Scan for the cell matching the given text and deliver its (x, y) coordinate at center. 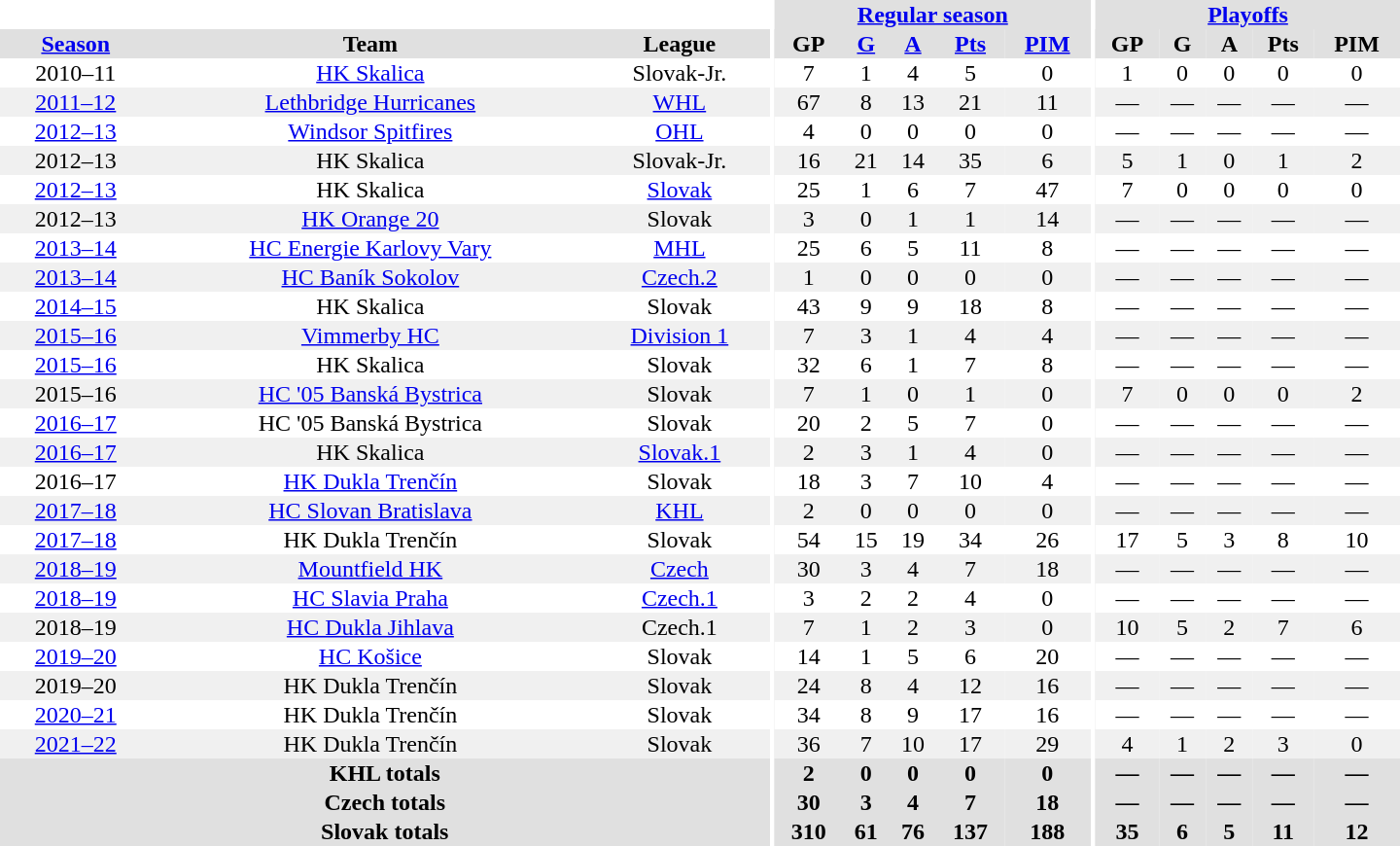
Slovak.1 (679, 452)
Mountfield HK (371, 569)
24 (809, 686)
2021–22 (76, 744)
Lethbridge Hurricanes (371, 102)
HC Energie Karlovy Vary (371, 248)
67 (809, 102)
Czech.2 (679, 277)
Czech (679, 569)
26 (1048, 540)
OHL (679, 131)
Playoffs (1248, 15)
137 (970, 831)
WHL (679, 102)
League (679, 44)
KHL (679, 511)
2010–11 (76, 73)
HC Baník Sokolov (371, 277)
Season (76, 44)
Slovak totals (385, 831)
KHL totals (385, 773)
47 (1048, 190)
HC Košice (371, 656)
Division 1 (679, 335)
13 (913, 102)
29 (1048, 744)
36 (809, 744)
76 (913, 831)
HK Orange 20 (371, 219)
MHL (679, 248)
15 (866, 540)
Vimmerby HC (371, 335)
19 (913, 540)
310 (809, 831)
32 (809, 365)
Czech totals (385, 802)
Regular season (933, 15)
2011–12 (76, 102)
HC Slovan Bratislava (371, 511)
HC Dukla Jihlava (371, 627)
2020–21 (76, 715)
HC Slavia Praha (371, 598)
188 (1048, 831)
54 (809, 540)
2014–15 (76, 306)
61 (866, 831)
Team (371, 44)
Windsor Spitfires (371, 131)
43 (809, 306)
